Pinpoint the cell where the given text exists, returning its (x, y) midpoint coordinate. 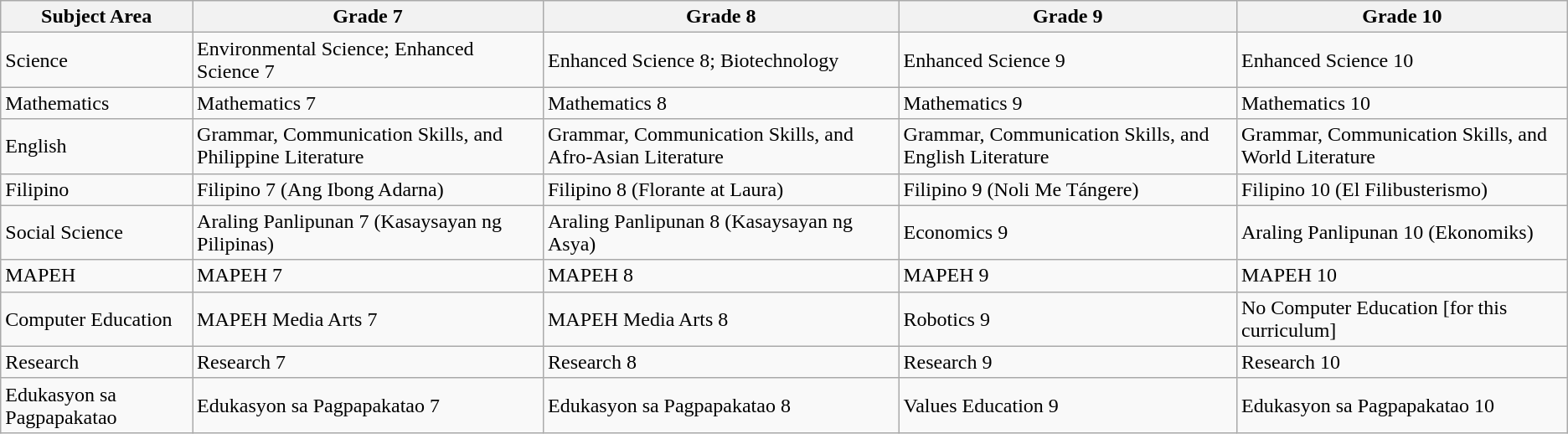
Social Science (97, 233)
Research 7 (369, 362)
Research 8 (720, 362)
MAPEH 9 (1067, 276)
Araling Panlipunan 10 (Ekonomiks) (1402, 233)
Enhanced Science 8; Biotechnology (720, 60)
English (97, 146)
Edukasyon sa Pagpapakatao 7 (369, 406)
Grammar, Communication Skills, and English Literature (1067, 146)
Computer Education (97, 318)
Araling Panlipunan 8 (Kasaysayan ng Asya) (720, 233)
Grade 10 (1402, 17)
Grade 9 (1067, 17)
Research 9 (1067, 362)
Enhanced Science 10 (1402, 60)
No Computer Education [for this curriculum] (1402, 318)
MAPEH 10 (1402, 276)
MAPEH Media Arts 8 (720, 318)
Filipino (97, 189)
Research (97, 362)
Mathematics (97, 103)
Filipino 8 (Florante at Laura) (720, 189)
Robotics 9 (1067, 318)
Edukasyon sa Pagpapakatao 8 (720, 406)
MAPEH 8 (720, 276)
Values Education 9 (1067, 406)
Enhanced Science 9 (1067, 60)
MAPEH (97, 276)
Mathematics 8 (720, 103)
Mathematics 9 (1067, 103)
Grade 7 (369, 17)
Environmental Science; Enhanced Science 7 (369, 60)
Araling Panlipunan 7 (Kasaysayan ng Pilipinas) (369, 233)
Filipino 7 (Ang Ibong Adarna) (369, 189)
Grammar, Communication Skills, and World Literature (1402, 146)
Science (97, 60)
Economics 9 (1067, 233)
Grammar, Communication Skills, and Afro-Asian Literature (720, 146)
Grammar, Communication Skills, and Philippine Literature (369, 146)
Edukasyon sa Pagpapakatao (97, 406)
Filipino 9 (Noli Me Tángere) (1067, 189)
MAPEH 7 (369, 276)
Edukasyon sa Pagpapakatao 10 (1402, 406)
MAPEH Media Arts 7 (369, 318)
Research 10 (1402, 362)
Mathematics 10 (1402, 103)
Subject Area (97, 17)
Filipino 10 (El Filibusterismo) (1402, 189)
Mathematics 7 (369, 103)
Grade 8 (720, 17)
